Output the (x, y) coordinate of the center of the cell containing the given text.  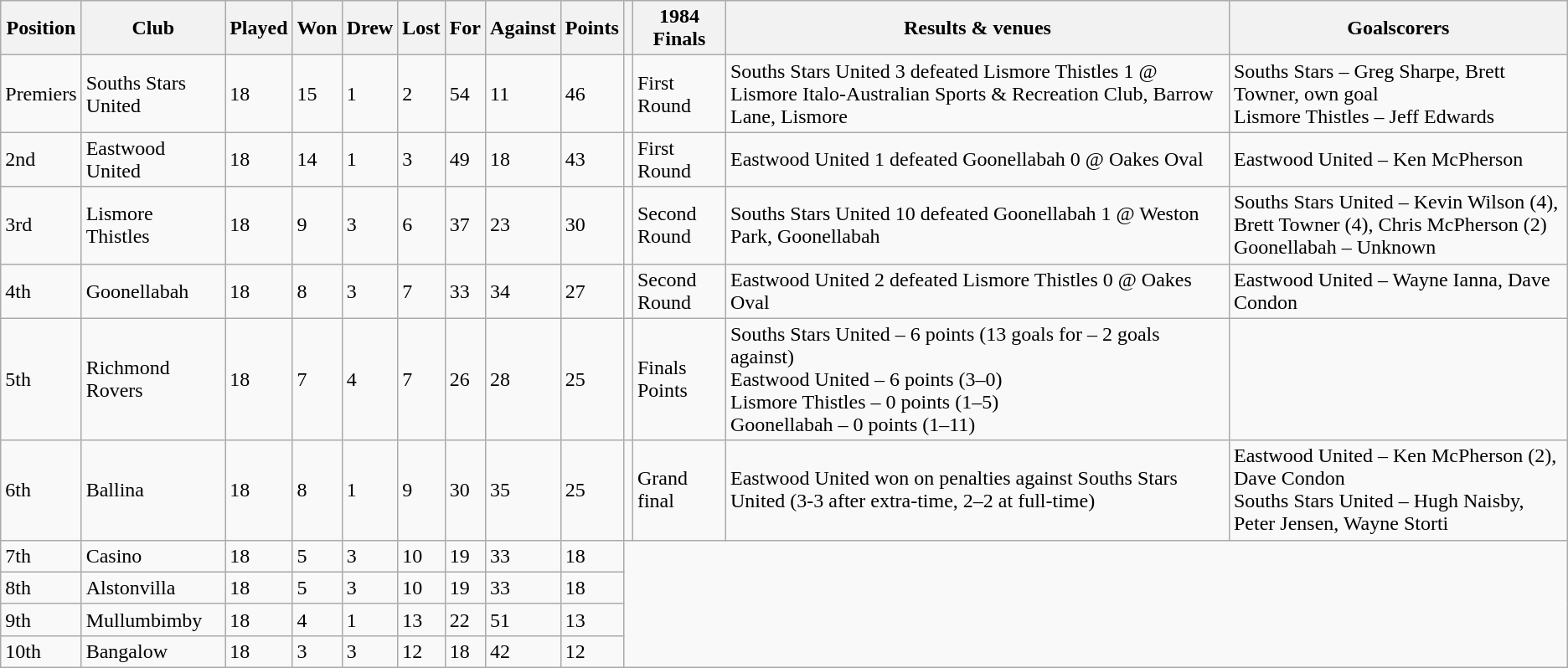
9th (41, 619)
Goalscorers (1398, 28)
Souths Stars – Greg Sharpe, Brett Towner, own goalLismore Thistles – Jeff Edwards (1398, 94)
46 (591, 94)
Club (153, 28)
Mullumbimby (153, 619)
Souths Stars United 10 defeated Goonellabah 1 @ Weston Park, Goonellabah (977, 225)
51 (524, 619)
23 (524, 225)
26 (465, 379)
6 (421, 225)
Goonellabah (153, 291)
Ballina (153, 491)
Eastwood United – Ken McPherson (2), Dave CondonSouths Stars United – Hugh Naisby, Peter Jensen, Wayne Storti (1398, 491)
Finals Points (678, 379)
49 (465, 159)
Lost (421, 28)
2nd (41, 159)
Eastwood United – Wayne Ianna, Dave Condon (1398, 291)
Richmond Rovers (153, 379)
2 (421, 94)
Played (259, 28)
Eastwood United 1 defeated Goonellabah 0 @ Oakes Oval (977, 159)
28 (524, 379)
7th (41, 556)
14 (317, 159)
8th (41, 588)
Lismore Thistles (153, 225)
Souths Stars United – Kevin Wilson (4), Brett Towner (4), Chris McPherson (2)Goonellabah – Unknown (1398, 225)
1984 Finals (678, 28)
Souths Stars United (153, 94)
Casino (153, 556)
Eastwood United won on penalties against Souths Stars United (3-3 after extra-time, 2–2 at full-time) (977, 491)
Grand final (678, 491)
Eastwood United 2 defeated Lismore Thistles 0 @ Oakes Oval (977, 291)
4th (41, 291)
For (465, 28)
54 (465, 94)
Drew (370, 28)
15 (317, 94)
Souths Stars United 3 defeated Lismore Thistles 1 @ Lismore Italo-Australian Sports & Recreation Club, Barrow Lane, Lismore (977, 94)
11 (524, 94)
Against (524, 28)
5th (41, 379)
42 (524, 651)
Eastwood United – Ken McPherson (1398, 159)
6th (41, 491)
Position (41, 28)
22 (465, 619)
Points (591, 28)
Bangalow (153, 651)
Alstonvilla (153, 588)
Results & venues (977, 28)
Won (317, 28)
Premiers (41, 94)
34 (524, 291)
43 (591, 159)
3rd (41, 225)
27 (591, 291)
37 (465, 225)
35 (524, 491)
10th (41, 651)
Eastwood United (153, 159)
